Scan for the cell matching the given text and deliver its [X, Y] coordinate at center. 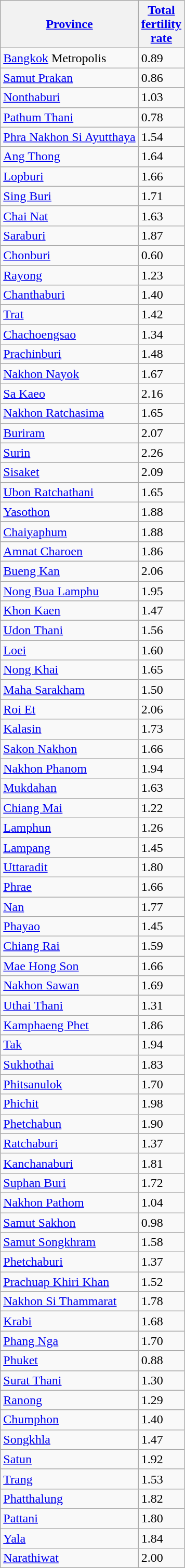
Nakhon Nayok [70, 374]
1.83 [161, 1065]
0.88 [161, 1361]
1.59 [161, 946]
1.84 [161, 1538]
1.95 [161, 591]
0.98 [161, 1222]
1.68 [161, 1321]
Phayao [70, 927]
Narathiwat [70, 1558]
Sisaket [70, 472]
Khon Kaen [70, 611]
Nakhon Phanom [70, 768]
Ranong [70, 1400]
Chumphon [70, 1420]
1.69 [161, 986]
1.60 [161, 650]
Prachinburi [70, 354]
Lamphun [70, 828]
Songkhla [70, 1439]
1.52 [161, 1282]
1.90 [161, 1124]
Krabi [70, 1321]
Rayong [70, 275]
Nakhon Si Thammarat [70, 1301]
1.31 [161, 1005]
1.03 [161, 97]
Phatthalung [70, 1499]
Phetchaburi [70, 1262]
Sa Kaeo [70, 394]
1.23 [161, 275]
Nan [70, 907]
Nonthaburi [70, 97]
Kanchanaburi [70, 1163]
Sukhothai [70, 1065]
1.22 [161, 808]
2.00 [161, 1558]
1.34 [161, 334]
Yasothon [70, 512]
Surin [70, 453]
2.09 [161, 472]
Phuket [70, 1361]
1.67 [161, 374]
Pathum Thani [70, 117]
Nakhon Ratchasima [70, 413]
Ratchaburi [70, 1143]
Nong Khai [70, 670]
Kamphaeng Phet [70, 1025]
Satun [70, 1459]
1.73 [161, 729]
1.87 [161, 235]
Yala [70, 1538]
0.89 [161, 58]
Prachuap Khiri Khan [70, 1282]
Ubon Ratchathani [70, 492]
1.81 [161, 1163]
Mae Hong Son [70, 966]
Province [70, 24]
Lampang [70, 847]
Trat [70, 315]
Samut Prakan [70, 78]
Loei [70, 650]
Phitsanulok [70, 1084]
Chaiyaphum [70, 531]
1.04 [161, 1202]
Kalasin [70, 729]
Bangkok Metropolis [70, 58]
Mukdahan [70, 788]
Samut Songkhram [70, 1242]
Sakon Nakhon [70, 749]
1.54 [161, 137]
1.29 [161, 1400]
1.26 [161, 828]
Chachoengsao [70, 334]
1.53 [161, 1479]
Chanthaburi [70, 295]
Uthai Thani [70, 1005]
Phetchabun [70, 1124]
1.92 [161, 1459]
Uttaradit [70, 867]
Roi Et [70, 709]
1.82 [161, 1499]
Saraburi [70, 235]
2.07 [161, 433]
Buriram [70, 433]
1.78 [161, 1301]
1.56 [161, 631]
Amnat Charoen [70, 551]
1.98 [161, 1104]
1.48 [161, 354]
Samut Sakhon [70, 1222]
Chiang Mai [70, 808]
Nong Bua Lamphu [70, 591]
Phang Nga [70, 1341]
Phichit [70, 1104]
Totalfertilityrate [161, 24]
1.72 [161, 1183]
Tak [70, 1045]
1.30 [161, 1380]
Chai Nat [70, 216]
Chiang Rai [70, 946]
Surat Thani [70, 1380]
Bueng Kan [70, 571]
0.78 [161, 117]
Chonburi [70, 255]
Nakhon Sawan [70, 986]
1.64 [161, 157]
Phrae [70, 887]
Udon Thani [70, 631]
Phra Nakhon Si Ayutthaya [70, 137]
Lopburi [70, 176]
Pattani [70, 1518]
0.60 [161, 255]
1.58 [161, 1242]
Nakhon Pathom [70, 1202]
1.42 [161, 315]
2.16 [161, 394]
Suphan Buri [70, 1183]
2.26 [161, 453]
1.71 [161, 196]
1.77 [161, 907]
Trang [70, 1479]
Maha Sarakham [70, 690]
Ang Thong [70, 157]
1.50 [161, 690]
Sing Buri [70, 196]
0.86 [161, 78]
